From the cell containing the given text, extract its center point as [X, Y] coordinate. 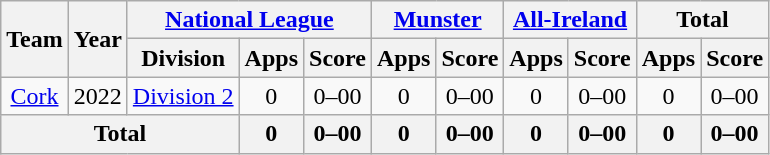
Cork [35, 96]
National League [249, 20]
Division 2 [183, 96]
Division [183, 58]
Munster [437, 20]
Team [35, 39]
2022 [98, 96]
Year [98, 39]
All-Ireland [570, 20]
